Return [x, y] of the center of cell containing provided text 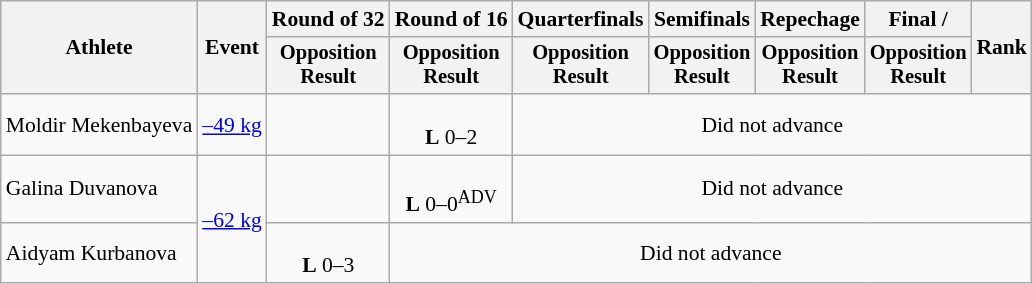
L 0–2 [452, 124]
L 0–0ADV [452, 190]
Semifinals [702, 19]
–49 kg [232, 124]
Rank [1002, 48]
Repechage [810, 19]
L 0–3 [328, 252]
Event [232, 48]
Quarterfinals [581, 19]
Final / [918, 19]
Athlete [100, 48]
Round of 32 [328, 19]
Galina Duvanova [100, 190]
Round of 16 [452, 19]
–62 kg [232, 220]
Aidyam Kurbanova [100, 252]
Moldir Mekenbayeva [100, 124]
